Search for the cell housing the specified text and yield its [X, Y] center coordinate. 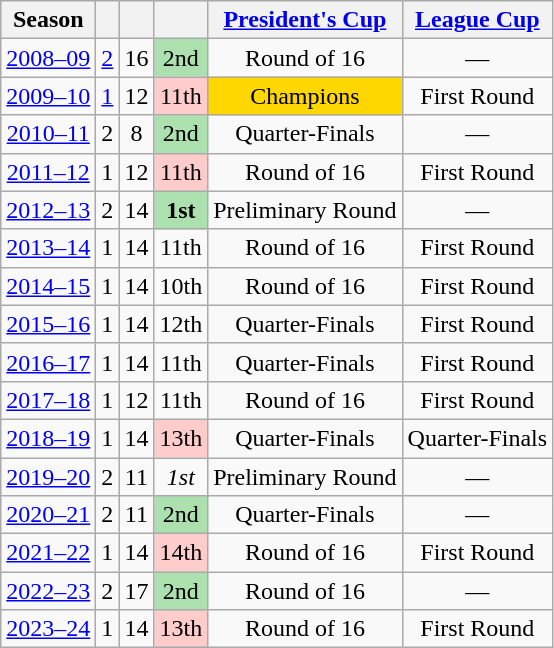
2021–22 [48, 553]
16 [136, 58]
12th [181, 324]
2017–18 [48, 400]
President's Cup [305, 20]
2022–23 [48, 591]
2012–13 [48, 210]
2015–16 [48, 324]
2016–17 [48, 362]
10th [181, 286]
2014–15 [48, 286]
2018–19 [48, 438]
2010–11 [48, 134]
2019–20 [48, 477]
8 [136, 134]
2020–21 [48, 515]
14th [181, 553]
Season [48, 20]
League Cup [478, 20]
2023–24 [48, 629]
2013–14 [48, 248]
17 [136, 591]
2011–12 [48, 172]
Champions [305, 96]
2008–09 [48, 58]
2009–10 [48, 96]
